Determine the (X, Y) coordinate at the center of the cell enclosing the given text.  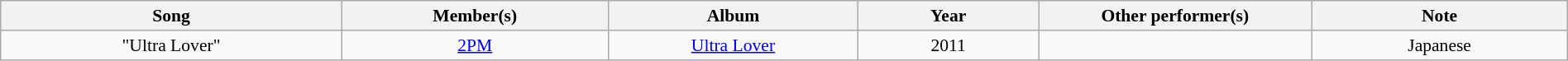
2011 (949, 45)
Song (172, 16)
Ultra Lover (733, 45)
Note (1439, 16)
Member(s) (475, 16)
"Ultra Lover" (172, 45)
Album (733, 16)
Other performer(s) (1175, 16)
Japanese (1439, 45)
Year (949, 16)
2PM (475, 45)
